Provide the (x, y) coordinate of the cell's center where the given text is located.  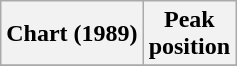
Chart (1989) (72, 34)
Peak position (189, 34)
